For the text-containing cell, return its midpoint in [X, Y] coordinate format. 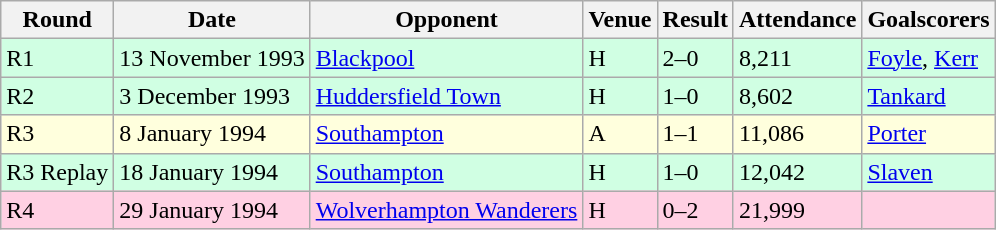
8,211 [797, 58]
Goalscorers [928, 20]
Attendance [797, 20]
11,086 [797, 134]
1–1 [695, 134]
Opponent [446, 20]
Blackpool [446, 58]
Huddersfield Town [446, 96]
29 January 1994 [212, 210]
3 December 1993 [212, 96]
0–2 [695, 210]
Round [58, 20]
Tankard [928, 96]
8 January 1994 [212, 134]
R1 [58, 58]
R3 Replay [58, 172]
Slaven [928, 172]
Porter [928, 134]
12,042 [797, 172]
Venue [620, 20]
13 November 1993 [212, 58]
R4 [58, 210]
Wolverhampton Wanderers [446, 210]
8,602 [797, 96]
Date [212, 20]
21,999 [797, 210]
A [620, 134]
2–0 [695, 58]
R2 [58, 96]
R3 [58, 134]
18 January 1994 [212, 172]
Result [695, 20]
Foyle, Kerr [928, 58]
